Extract the [X, Y] coordinate from the center of the cell holding the provided text.  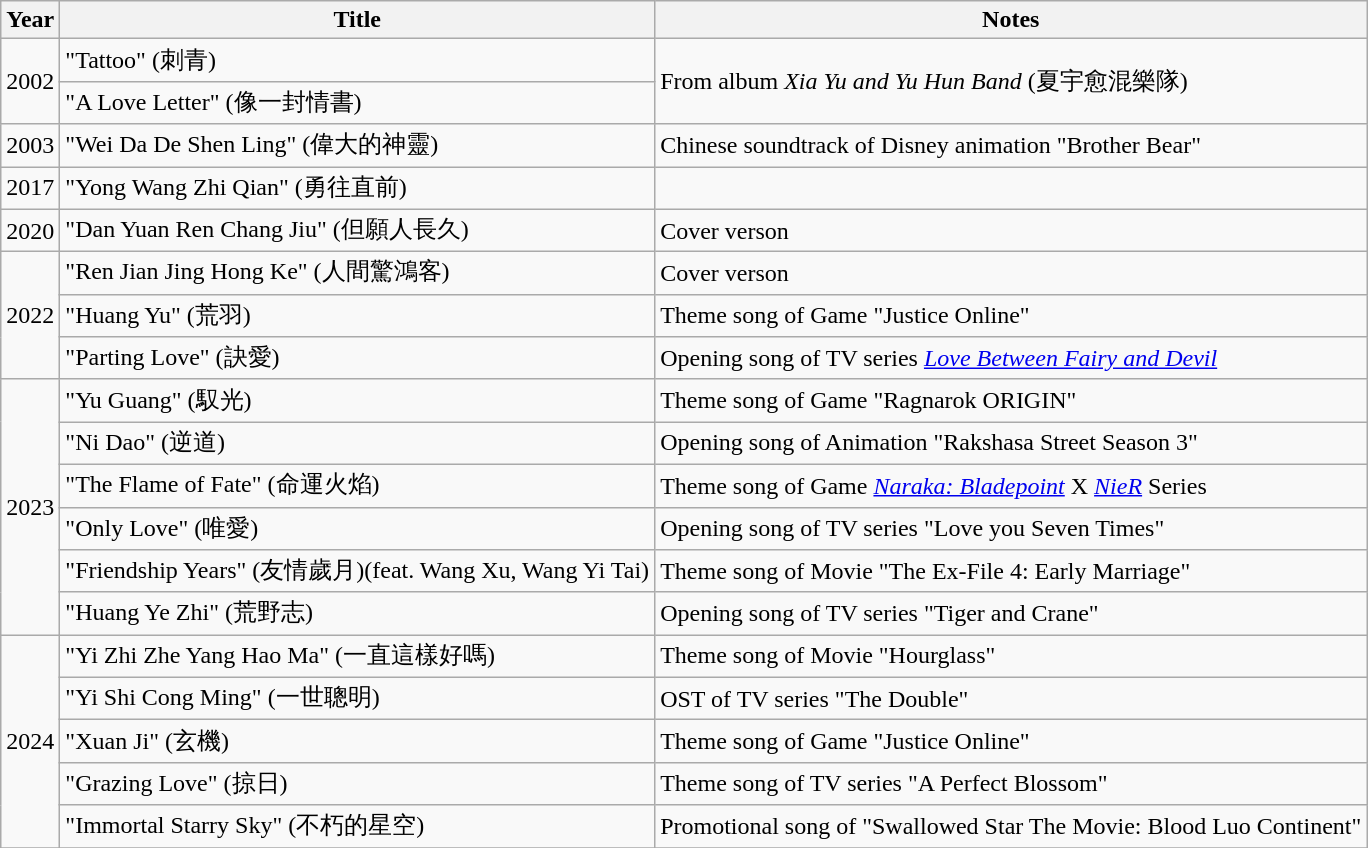
"Parting Love" (訣愛) [358, 358]
Chinese soundtrack of Disney animation "Brother Bear" [1011, 146]
Year [30, 20]
OST of TV series "The Double" [1011, 698]
"Immortal Starry Sky" (不朽的星空) [358, 826]
2020 [30, 230]
2003 [30, 146]
Theme song of Game Naraka: Bladepoint X NieR Series [1011, 486]
Opening song of TV series "Love you Seven Times" [1011, 528]
"A Love Letter" (像一封情書) [358, 102]
Opening song of TV series Love Between Fairy and Devil [1011, 358]
2023 [30, 506]
"Wei Da De Shen Ling" (偉大的神靈) [358, 146]
Title [358, 20]
"Yu Guang" (馭光) [358, 400]
"Grazing Love" (掠日) [358, 784]
2022 [30, 316]
Theme song of Game "Ragnarok ORIGIN" [1011, 400]
From album Xia Yu and Yu Hun Band (夏宇愈混樂隊) [1011, 82]
"Tattoo" (刺青) [358, 60]
2024 [30, 742]
2017 [30, 188]
Promotional song of "Swallowed Star The Movie: Blood Luo Continent" [1011, 826]
Opening song of Animation "Rakshasa Street Season 3" [1011, 444]
"Dan Yuan Ren Chang Jiu" (但願人長久) [358, 230]
"Friendship Years" (友情歲月)(feat. Wang Xu, Wang Yi Tai) [358, 572]
"Yi Shi Cong Ming" (一世聰明) [358, 698]
"The Flame of Fate" (命運火焰) [358, 486]
Theme song of TV series "A Perfect Blossom" [1011, 784]
Notes [1011, 20]
"Only Love" (唯愛) [358, 528]
"Xuan Ji" (玄機) [358, 742]
Theme song of Movie "Hourglass" [1011, 656]
Theme song of Movie "The Ex-File 4: Early Marriage" [1011, 572]
Opening song of TV series "Tiger and Crane" [1011, 614]
"Yi Zhi Zhe Yang Hao Ma" (一直這樣好嗎) [358, 656]
"Huang Ye Zhi" (荒野志) [358, 614]
"Ren Jian Jing Hong Ke" (人間驚鴻客) [358, 274]
"Ni Dao" (逆道) [358, 444]
"Yong Wang Zhi Qian" (勇往直前) [358, 188]
2002 [30, 82]
"Huang Yu" (荒羽) [358, 316]
